Extract the (X, Y) coordinate from the center of the cell holding the provided text.  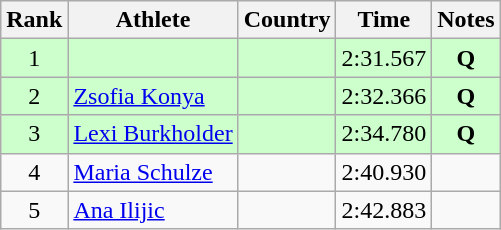
1 (34, 58)
Maria Schulze (153, 172)
Notes (466, 20)
2 (34, 96)
Lexi Burkholder (153, 134)
Time (384, 20)
Rank (34, 20)
Zsofia Konya (153, 96)
2:32.366 (384, 96)
Ana Ilijic (153, 210)
2:40.930 (384, 172)
4 (34, 172)
2:34.780 (384, 134)
Athlete (153, 20)
Country (287, 20)
3 (34, 134)
5 (34, 210)
2:31.567 (384, 58)
2:42.883 (384, 210)
